Return (x, y) of the center of cell containing provided text 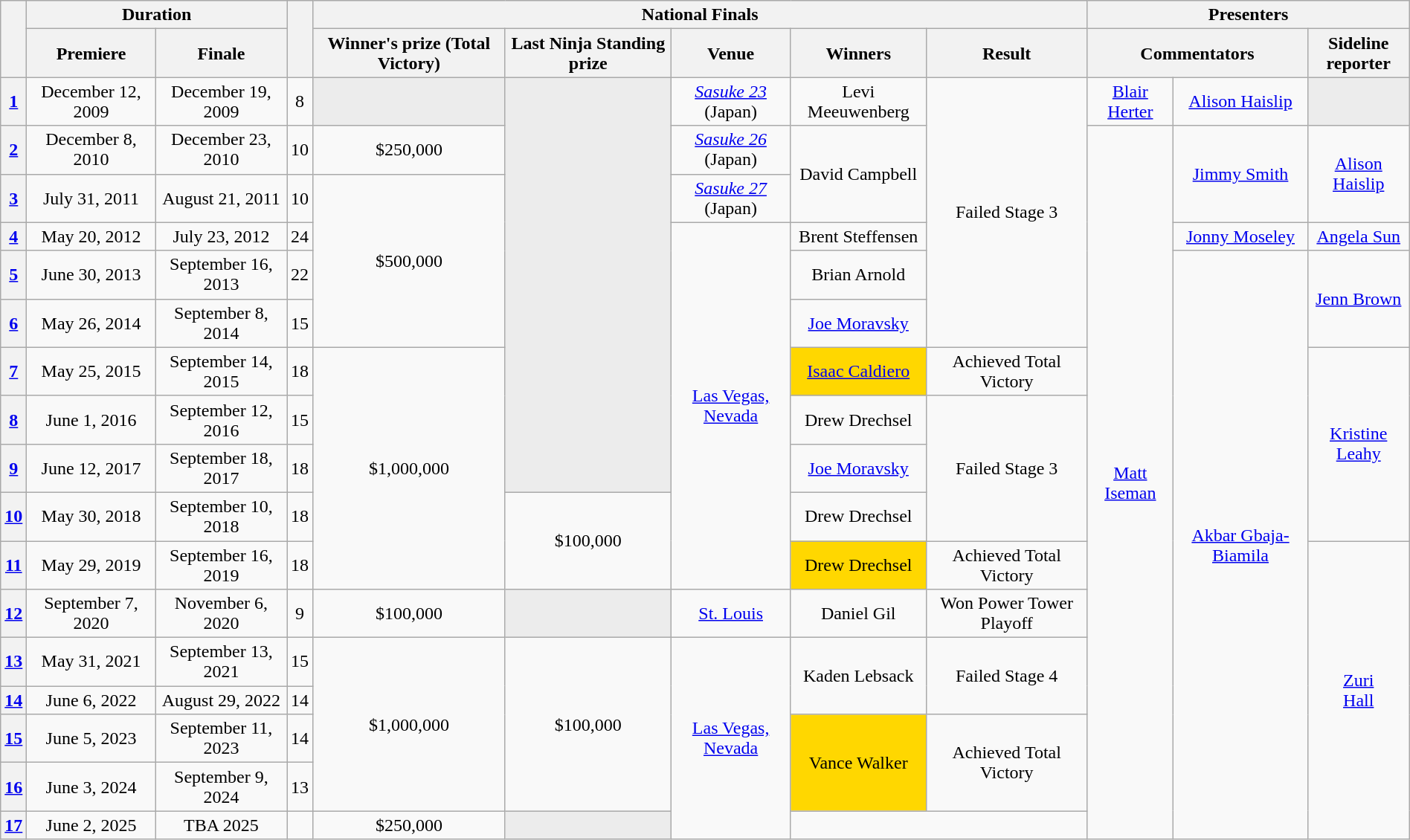
Failed Stage 4 (1007, 676)
November 6, 2020 (221, 614)
December 12, 2009 (91, 101)
September 16, 2013 (221, 275)
Blair Herter (1130, 101)
July 31, 2011 (91, 198)
24 (300, 236)
4 (13, 236)
Isaac Caldiero (858, 372)
December 19, 2009 (221, 101)
3 (13, 198)
Commentators (1197, 54)
Kristine Leahy (1358, 444)
December 8, 2010 (91, 150)
TBA 2025 (221, 825)
David Campbell (858, 174)
August 21, 2011 (221, 198)
September 18, 2017 (221, 468)
June 30, 2013 (91, 275)
May 31, 2021 (91, 662)
Akbar Gbaja-Biamila (1240, 545)
Daniel Gil (858, 614)
$500,000 (409, 260)
6 (13, 323)
June 1, 2016 (91, 419)
May 25, 2015 (91, 372)
Brian Arnold (858, 275)
May 29, 2019 (91, 565)
September 10, 2018 (221, 516)
11 (13, 565)
August 29, 2022 (221, 700)
16 (13, 786)
22 (300, 275)
12 (13, 614)
Jenn Brown (1358, 299)
Jonny Moseley (1240, 236)
1 (13, 101)
National Finals (701, 15)
Finale (221, 54)
May 30, 2018 (91, 516)
September 14, 2015 (221, 372)
June 12, 2017 (91, 468)
Matt Iseman (1130, 482)
September 12, 2016 (221, 419)
May 26, 2014 (91, 323)
Won Power Tower Playoff (1007, 614)
Vance Walker (858, 763)
July 23, 2012 (221, 236)
Duration (157, 15)
Winner's prize (Total Victory) (409, 54)
September 11, 2023 (221, 739)
May 20, 2012 (91, 236)
5 (13, 275)
June 5, 2023 (91, 739)
Presenters (1248, 15)
ZuriHall (1358, 690)
June 6, 2022 (91, 700)
7 (13, 372)
December 23, 2010 (221, 150)
September 8, 2014 (221, 323)
Sasuke 27 (Japan) (730, 198)
September 16, 2019 (221, 565)
Last Ninja Standing prize (587, 54)
Angela Sun (1358, 236)
Premiere (91, 54)
Venue (730, 54)
Result (1007, 54)
June 2, 2025 (91, 825)
17 (13, 825)
Levi Meeuwenberg (858, 101)
Sasuke 26 (Japan) (730, 150)
St. Louis (730, 614)
Sasuke 23 (Japan) (730, 101)
June 3, 2024 (91, 786)
Sidelinereporter (1358, 54)
Kaden Lebsack (858, 676)
2 (13, 150)
September 9, 2024 (221, 786)
Jimmy Smith (1240, 174)
Brent Steffensen (858, 236)
September 13, 2021 (221, 662)
Winners (858, 54)
September 7, 2020 (91, 614)
